Locate the cell with the specified text and output its [x, y] center coordinate. 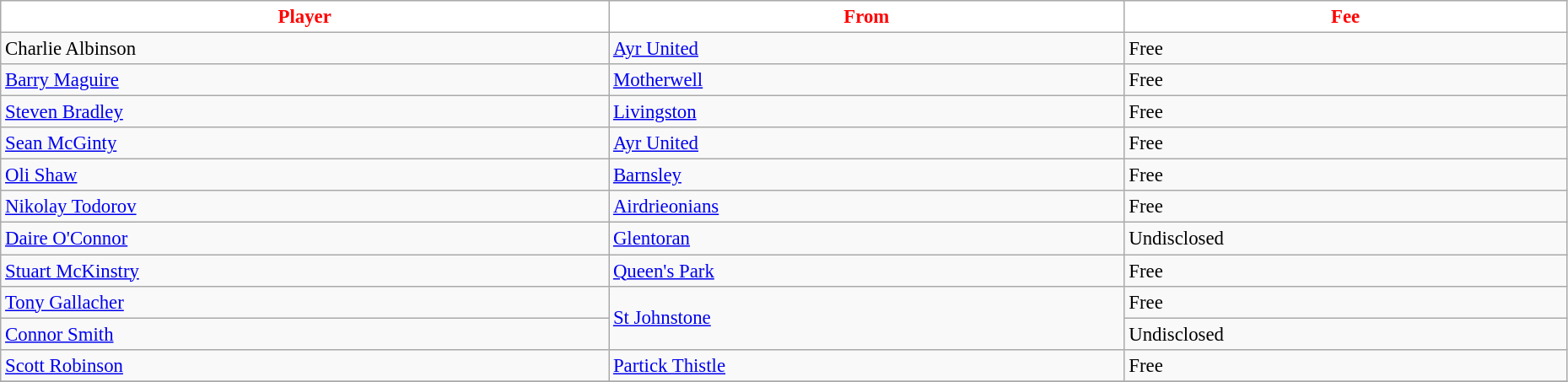
Sean McGinty [305, 143]
Oli Shaw [305, 175]
From [867, 17]
Tony Gallacher [305, 302]
Player [305, 17]
Nikolay Todorov [305, 207]
Motherwell [867, 80]
Charlie Albinson [305, 49]
Glentoran [867, 239]
Barry Maguire [305, 80]
Stuart McKinstry [305, 271]
Barnsley [867, 175]
St Johnstone [867, 317]
Livingston [867, 112]
Airdrieonians [867, 207]
Daire O'Connor [305, 239]
Queen's Park [867, 271]
Partick Thistle [867, 365]
Steven Bradley [305, 112]
Scott Robinson [305, 365]
Fee [1345, 17]
Connor Smith [305, 334]
